Return [x, y] of the center of cell containing provided text 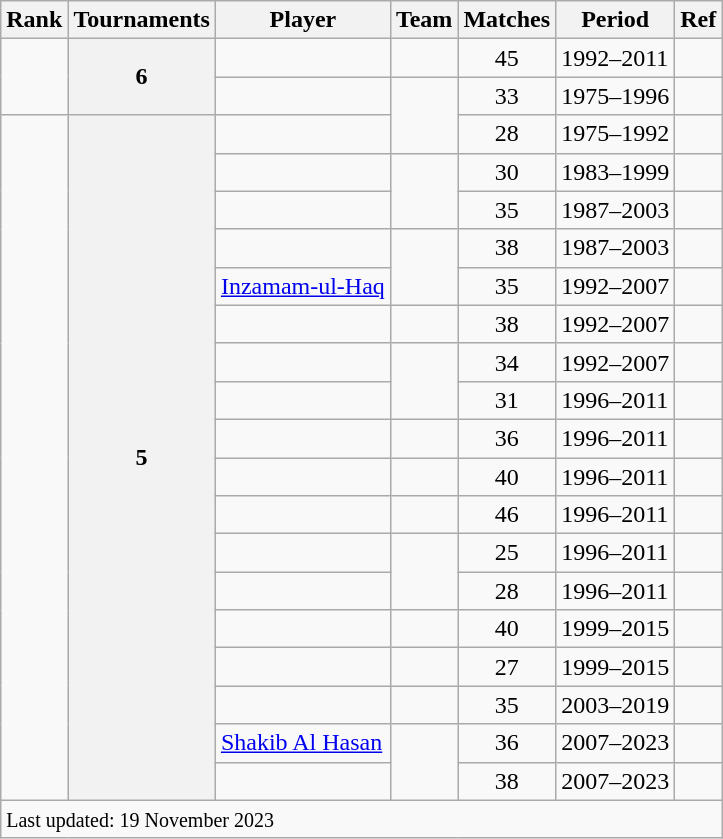
1992–2011 [616, 58]
6 [142, 77]
Last updated: 19 November 2023 [362, 819]
1975–1996 [616, 96]
Player [302, 20]
1975–1992 [616, 134]
Rank [34, 20]
Shakib Al Hasan [302, 743]
30 [507, 172]
45 [507, 58]
25 [507, 553]
34 [507, 362]
46 [507, 515]
Period [616, 20]
Tournaments [142, 20]
2003–2019 [616, 705]
Ref [698, 20]
33 [507, 96]
27 [507, 667]
Matches [507, 20]
Inzamam-ul-Haq [302, 286]
31 [507, 400]
Team [424, 20]
5 [142, 458]
1983–1999 [616, 172]
